Output the (X, Y) coordinate of the center of the cell containing the given text.  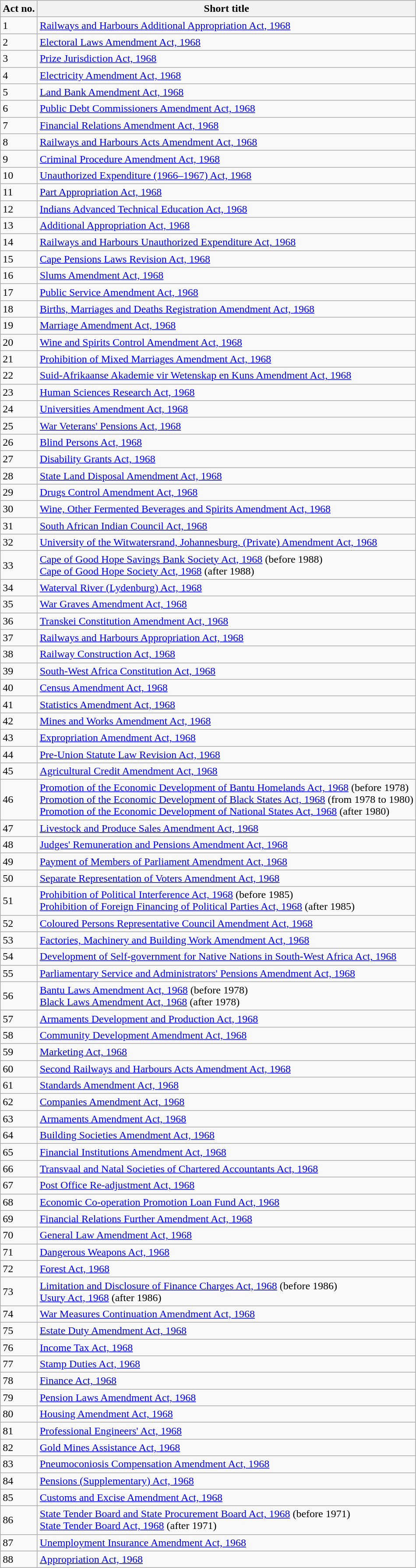
20 (19, 342)
Building Societies Amendment Act, 1968 (226, 1135)
Expropriation Amendment Act, 1968 (226, 738)
Railways and Harbours Acts Amendment Act, 1968 (226, 142)
88 (19, 1559)
Second Railways and Harbours Acts Amendment Act, 1968 (226, 1069)
Companies Amendment Act, 1968 (226, 1102)
Part Appropriation Act, 1968 (226, 192)
51 (19, 901)
75 (19, 1330)
85 (19, 1497)
13 (19, 226)
Additional Appropriation Act, 1968 (226, 226)
73 (19, 1291)
63 (19, 1119)
68 (19, 1202)
11 (19, 192)
87 (19, 1543)
Universities Amendment Act, 1968 (226, 409)
Income Tax Act, 1968 (226, 1348)
4 (19, 75)
Drugs Control Amendment Act, 1968 (226, 493)
Armaments Amendment Act, 1968 (226, 1119)
Marketing Act, 1968 (226, 1052)
12 (19, 209)
78 (19, 1381)
Land Bank Amendment Act, 1968 (226, 92)
3 (19, 59)
Stamp Duties Act, 1968 (226, 1364)
Slums Amendment Act, 1968 (226, 276)
31 (19, 526)
46 (19, 800)
War Measures Continuation Amendment Act, 1968 (226, 1314)
40 (19, 688)
5 (19, 92)
25 (19, 426)
70 (19, 1235)
80 (19, 1414)
76 (19, 1348)
8 (19, 142)
67 (19, 1185)
Pre-Union Statute Law Revision Act, 1968 (226, 754)
Payment of Members of Parliament Amendment Act, 1968 (226, 862)
29 (19, 493)
Agricultural Credit Amendment Act, 1968 (226, 771)
Prohibition of Political Interference Act, 1968 (before 1985) Prohibition of Foreign Financing of Political Parties Act, 1968 (after 1985) (226, 901)
45 (19, 771)
Births, Marriages and Deaths Registration Amendment Act, 1968 (226, 309)
36 (19, 621)
Wine, Other Fermented Beverages and Spirits Amendment Act, 1968 (226, 509)
48 (19, 845)
Forest Act, 1968 (226, 1269)
South African Indian Council Act, 1968 (226, 526)
Development of Self-government for Native Nations in South-West Africa Act, 1968 (226, 957)
18 (19, 309)
9 (19, 159)
Pension Laws Amendment Act, 1968 (226, 1398)
34 (19, 588)
Disability Grants Act, 1968 (226, 459)
15 (19, 259)
79 (19, 1398)
59 (19, 1052)
Economic Co-operation Promotion Loan Fund Act, 1968 (226, 1202)
Prize Jurisdiction Act, 1968 (226, 59)
23 (19, 392)
14 (19, 242)
Statistics Amendment Act, 1968 (226, 704)
82 (19, 1447)
60 (19, 1069)
Railways and Harbours Appropriation Act, 1968 (226, 638)
Livestock and Produce Sales Amendment Act, 1968 (226, 828)
33 (19, 565)
Separate Representation of Voters Amendment Act, 1968 (226, 878)
State Land Disposal Amendment Act, 1968 (226, 475)
Public Debt Commissioners Amendment Act, 1968 (226, 109)
Professional Engineers' Act, 1968 (226, 1431)
Railways and Harbours Additional Appropriation Act, 1968 (226, 25)
16 (19, 276)
Census Amendment Act, 1968 (226, 688)
55 (19, 973)
62 (19, 1102)
21 (19, 359)
65 (19, 1152)
1 (19, 25)
Pneumoconiosis Compensation Amendment Act, 1968 (226, 1464)
84 (19, 1481)
74 (19, 1314)
Housing Amendment Act, 1968 (226, 1414)
Unauthorized Expenditure (1966–1967) Act, 1968 (226, 175)
66 (19, 1169)
Unemployment Insurance Amendment Act, 1968 (226, 1543)
58 (19, 1035)
Indians Advanced Technical Education Act, 1968 (226, 209)
State Tender Board and State Procurement Board Act, 1968 (before 1971) State Tender Board Act, 1968 (after 1971) (226, 1520)
2 (19, 42)
Human Sciences Research Act, 1968 (226, 392)
Factories, Machinery and Building Work Amendment Act, 1968 (226, 940)
Estate Duty Amendment Act, 1968 (226, 1330)
56 (19, 996)
24 (19, 409)
19 (19, 326)
War Graves Amendment Act, 1968 (226, 604)
28 (19, 475)
Limitation and Disclosure of Finance Charges Act, 1968 (before 1986) Usury Act, 1968 (after 1986) (226, 1291)
39 (19, 671)
Dangerous Weapons Act, 1968 (226, 1252)
University of the Witwatersrand, Johannesburg, (Private) Amendment Act, 1968 (226, 543)
Coloured Persons Representative Council Amendment Act, 1968 (226, 923)
6 (19, 109)
27 (19, 459)
Short title (226, 9)
Wine and Spirits Control Amendment Act, 1968 (226, 342)
Finance Act, 1968 (226, 1381)
Transkei Constitution Amendment Act, 1968 (226, 621)
69 (19, 1219)
83 (19, 1464)
Suid-Afrikaanse Akademie vir Wetenskap en Kuns Amendment Act, 1968 (226, 376)
Judges' Remuneration and Pensions Amendment Act, 1968 (226, 845)
52 (19, 923)
50 (19, 878)
Bantu Laws Amendment Act, 1968 (before 1978) Black Laws Amendment Act, 1968 (after 1978) (226, 996)
47 (19, 828)
Financial Institutions Amendment Act, 1968 (226, 1152)
43 (19, 738)
Railway Construction Act, 1968 (226, 654)
Pensions (Supplementary) Act, 1968 (226, 1481)
Standards Amendment Act, 1968 (226, 1086)
7 (19, 125)
57 (19, 1018)
86 (19, 1520)
54 (19, 957)
Appropriation Act, 1968 (226, 1559)
53 (19, 940)
10 (19, 175)
Prohibition of Mixed Marriages Amendment Act, 1968 (226, 359)
Waterval River (Lydenburg) Act, 1968 (226, 588)
49 (19, 862)
64 (19, 1135)
Customs and Excise Amendment Act, 1968 (226, 1497)
General Law Amendment Act, 1968 (226, 1235)
Cape Pensions Laws Revision Act, 1968 (226, 259)
37 (19, 638)
War Veterans' Pensions Act, 1968 (226, 426)
26 (19, 442)
30 (19, 509)
Post Office Re-adjustment Act, 1968 (226, 1185)
77 (19, 1364)
Blind Persons Act, 1968 (226, 442)
Criminal Procedure Amendment Act, 1968 (226, 159)
42 (19, 721)
38 (19, 654)
Financial Relations Further Amendment Act, 1968 (226, 1219)
17 (19, 292)
41 (19, 704)
Electricity Amendment Act, 1968 (226, 75)
Parliamentary Service and Administrators' Pensions Amendment Act, 1968 (226, 973)
35 (19, 604)
44 (19, 754)
Marriage Amendment Act, 1968 (226, 326)
71 (19, 1252)
Armaments Development and Production Act, 1968 (226, 1018)
Transvaal and Natal Societies of Chartered Accountants Act, 1968 (226, 1169)
Mines and Works Amendment Act, 1968 (226, 721)
Financial Relations Amendment Act, 1968 (226, 125)
32 (19, 543)
Public Service Amendment Act, 1968 (226, 292)
South-West Africa Constitution Act, 1968 (226, 671)
Electoral Laws Amendment Act, 1968 (226, 42)
Act no. (19, 9)
81 (19, 1431)
61 (19, 1086)
Railways and Harbours Unauthorized Expenditure Act, 1968 (226, 242)
Cape of Good Hope Savings Bank Society Act, 1968 (before 1988) Cape of Good Hope Society Act, 1968 (after 1988) (226, 565)
72 (19, 1269)
Gold Mines Assistance Act, 1968 (226, 1447)
Community Development Amendment Act, 1968 (226, 1035)
22 (19, 376)
